Provide the (X, Y) coordinate of the cell's center where the given text is located.  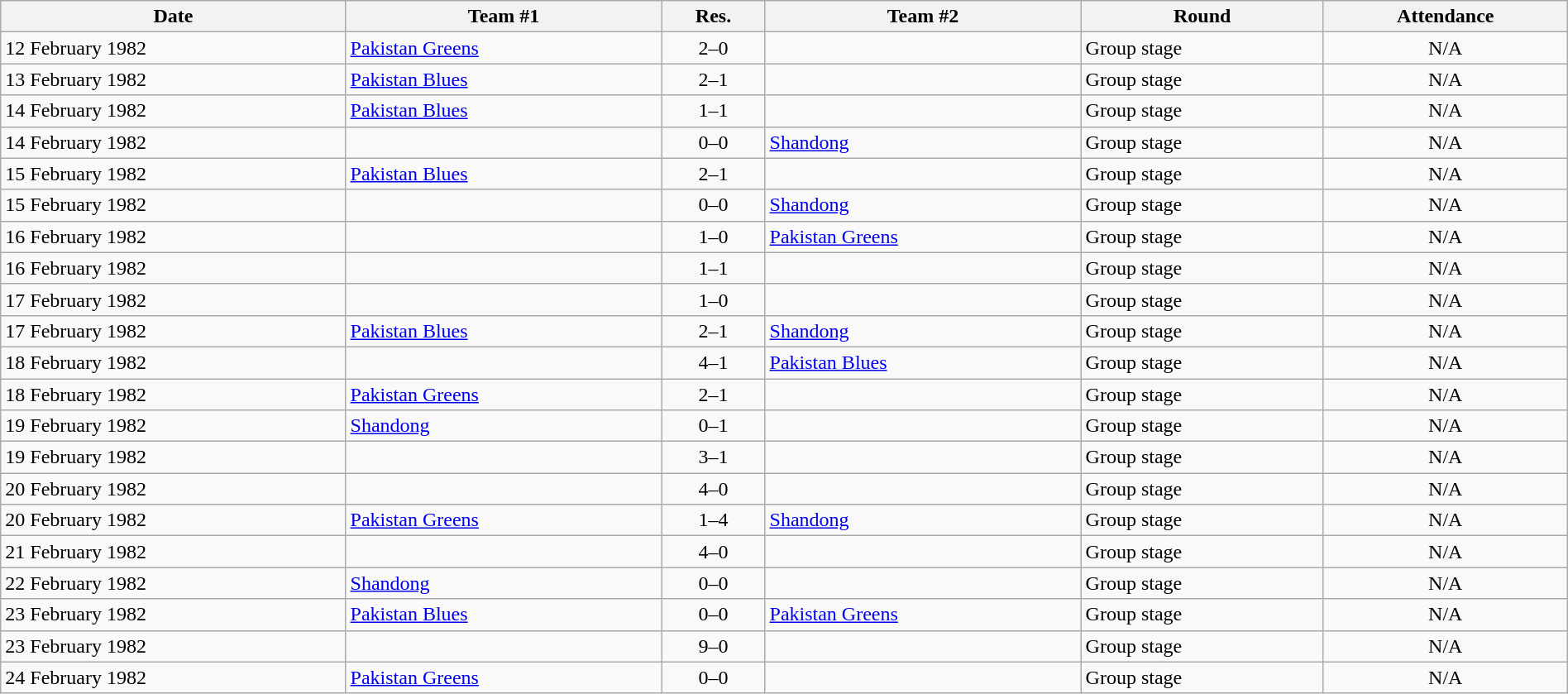
21 February 1982 (174, 552)
Team #1 (504, 17)
3–1 (713, 457)
24 February 1982 (174, 677)
1–4 (713, 520)
12 February 1982 (174, 48)
Date (174, 17)
Team #2 (923, 17)
Res. (713, 17)
Attendance (1446, 17)
22 February 1982 (174, 583)
9–0 (713, 646)
13 February 1982 (174, 79)
2–0 (713, 48)
0–1 (713, 426)
4–1 (713, 362)
Round (1202, 17)
